For the text-containing cell, return its midpoint in (X, Y) coordinate format. 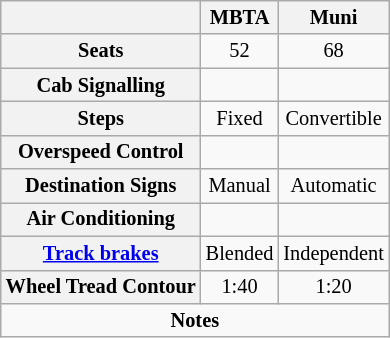
Notes (195, 320)
Air Conditioning (101, 219)
Muni (333, 17)
Track brakes (101, 253)
1:40 (240, 287)
Automatic (333, 186)
Destination Signs (101, 186)
Steps (101, 118)
Blended (240, 253)
Convertible (333, 118)
MBTA (240, 17)
Manual (240, 186)
Wheel Tread Contour (101, 287)
Overspeed Control (101, 152)
Seats (101, 51)
52 (240, 51)
Fixed (240, 118)
Cab Signalling (101, 85)
1:20 (333, 287)
68 (333, 51)
Independent (333, 253)
